From the cell containing the given text, extract its center point as [x, y] coordinate. 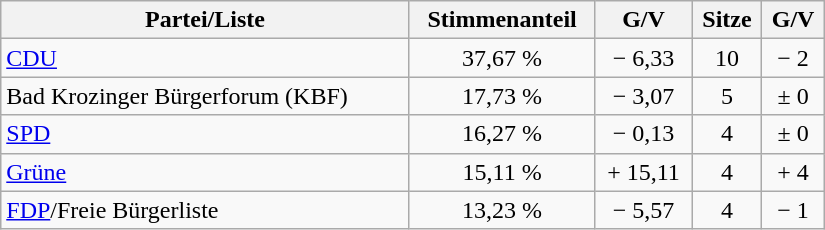
17,73 % [502, 96]
CDU [205, 58]
+ 15,11 [644, 172]
SPD [205, 134]
Sitze [727, 20]
13,23 % [502, 210]
10 [727, 58]
Grüne [205, 172]
Partei/Liste [205, 20]
Bad Krozinger Bürgerforum (KBF) [205, 96]
− 6,33 [644, 58]
37,67 % [502, 58]
− 5,57 [644, 210]
− 2 [793, 58]
5 [727, 96]
− 3,07 [644, 96]
Stimmenanteil [502, 20]
− 0,13 [644, 134]
− 1 [793, 210]
+ 4 [793, 172]
15,11 % [502, 172]
FDP/Freie Bürgerliste [205, 210]
16,27 % [502, 134]
